From the cell containing the given text, extract its center point as [x, y] coordinate. 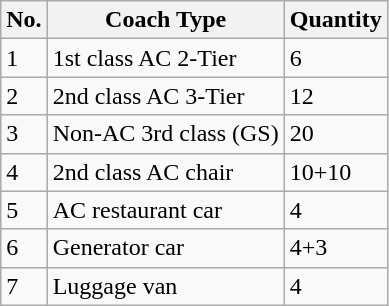
Non-AC 3rd class (GS) [166, 134]
5 [24, 210]
2 [24, 96]
2nd class AC chair [166, 172]
2nd class AC 3-Tier [166, 96]
20 [336, 134]
1 [24, 58]
AC restaurant car [166, 210]
1st class AC 2-Tier [166, 58]
12 [336, 96]
4+3 [336, 248]
10+10 [336, 172]
Coach Type [166, 20]
Generator car [166, 248]
Luggage van [166, 286]
Quantity [336, 20]
No. [24, 20]
3 [24, 134]
7 [24, 286]
